Capture the cell that displays the provided text and extract its (x, y) central coordinate. 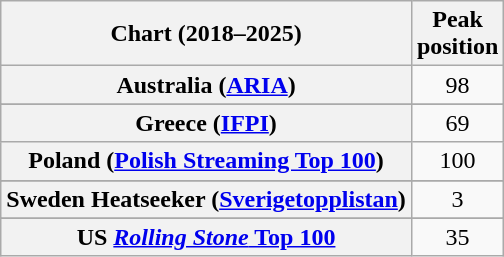
Poland (Polish Streaming Top 100) (206, 161)
35 (457, 237)
Peakposition (457, 34)
Sweden Heatseeker (Sverigetopplistan) (206, 199)
69 (457, 123)
Chart (2018–2025) (206, 34)
3 (457, 199)
100 (457, 161)
US Rolling Stone Top 100 (206, 237)
Greece (IFPI) (206, 123)
Australia (ARIA) (206, 85)
98 (457, 85)
